From the cell containing the given text, extract its center point as [x, y] coordinate. 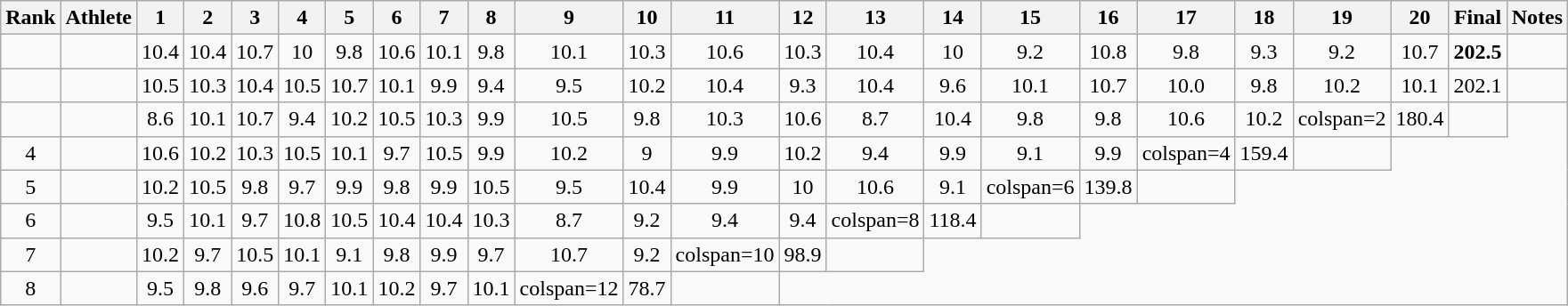
15 [1030, 18]
16 [1108, 18]
202.5 [1478, 52]
19 [1342, 18]
Rank [30, 18]
colspan=2 [1342, 119]
20 [1419, 18]
Notes [1537, 18]
17 [1186, 18]
202.1 [1478, 85]
colspan=8 [875, 221]
139.8 [1108, 187]
1 [160, 18]
colspan=6 [1030, 187]
8.6 [160, 119]
118.4 [953, 221]
14 [953, 18]
12 [803, 18]
colspan=10 [725, 254]
11 [725, 18]
colspan=12 [569, 288]
180.4 [1419, 119]
78.7 [646, 288]
colspan=4 [1186, 153]
13 [875, 18]
2 [208, 18]
3 [255, 18]
Athlete [99, 18]
18 [1264, 18]
98.9 [803, 254]
159.4 [1264, 153]
Final [1478, 18]
10.0 [1186, 85]
